Return [X, Y] of the center of cell containing provided text 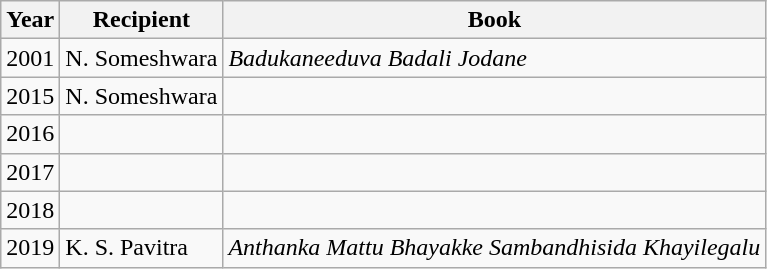
2017 [30, 172]
Recipient [142, 20]
Year [30, 20]
Badukaneeduva Badali Jodane [494, 58]
Book [494, 20]
Anthanka Mattu Bhayakke Sambandhisida Khayilegalu [494, 248]
2019 [30, 248]
2015 [30, 96]
K. S. Pavitra [142, 248]
2018 [30, 210]
2001 [30, 58]
2016 [30, 134]
